Pinpoint the cell where the given text exists, returning its [X, Y] midpoint coordinate. 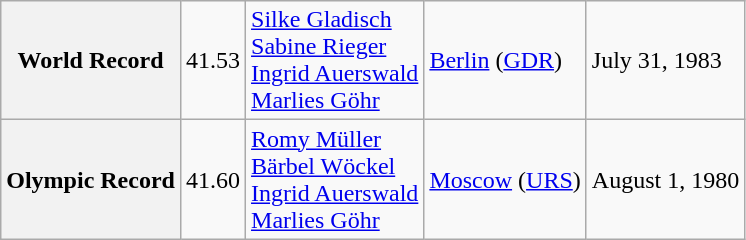
41.60 [212, 180]
Olympic Record [91, 180]
Berlin (GDR) [505, 60]
41.53 [212, 60]
World Record [91, 60]
Moscow (URS) [505, 180]
Silke Gladisch Sabine Rieger Ingrid Auerswald Marlies Göhr [335, 60]
July 31, 1983 [665, 60]
August 1, 1980 [665, 180]
Romy Müller Bärbel Wöckel Ingrid Auerswald Marlies Göhr [335, 180]
